Locate the cell with the specified text and output its [x, y] center coordinate. 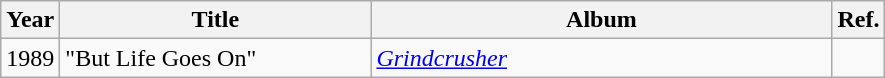
Ref. [858, 20]
Album [602, 20]
Year [30, 20]
"But Life Goes On" [216, 58]
1989 [30, 58]
Title [216, 20]
Grindcrusher [602, 58]
